Identify which cell holds the provided text, then report its (x, y) central coordinate. 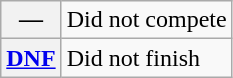
Did not finish (146, 58)
DNF (31, 58)
Did not compete (146, 20)
— (31, 20)
